Locate the cell with the specified text and output its (X, Y) center coordinate. 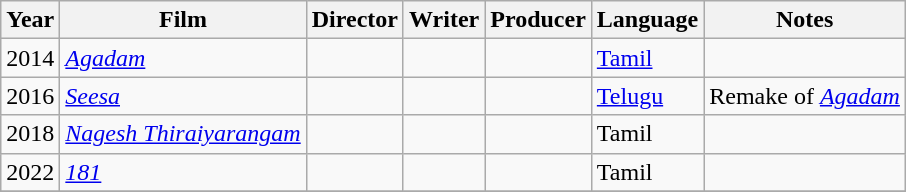
Nagesh Thiraiyarangam (183, 134)
2022 (30, 172)
Writer (444, 20)
Producer (538, 20)
Director (354, 20)
Telugu (647, 96)
2018 (30, 134)
2016 (30, 96)
2014 (30, 58)
Year (30, 20)
181 (183, 172)
Remake of Agadam (805, 96)
Notes (805, 20)
Film (183, 20)
Language (647, 20)
Seesa (183, 96)
Agadam (183, 58)
